Find where the given text appears and provide that cell's center as [X, Y] coordinate. 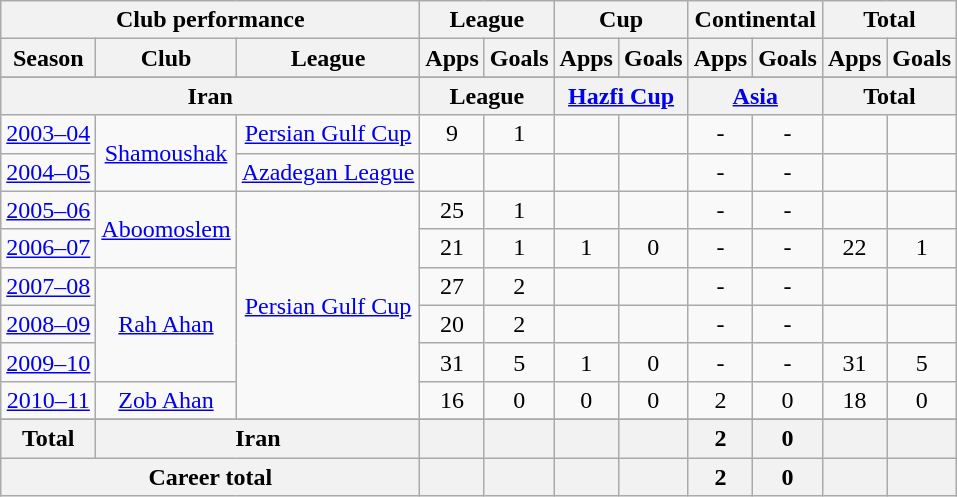
2004–05 [48, 172]
Rah Ahan [166, 324]
Cup [621, 20]
2006–07 [48, 248]
2007–08 [48, 286]
2003–04 [48, 134]
Azadegan League [328, 172]
2010–11 [48, 400]
Hazfi Cup [621, 96]
Season [48, 58]
Career total [210, 477]
Aboomoslem [166, 229]
2008–09 [48, 324]
Club performance [210, 20]
16 [452, 400]
27 [452, 286]
2005–06 [48, 210]
25 [452, 210]
Asia [755, 96]
Club [166, 58]
Continental [755, 20]
20 [452, 324]
Shamoushak [166, 153]
22 [854, 248]
9 [452, 134]
2009–10 [48, 362]
Zob Ahan [166, 400]
18 [854, 400]
21 [452, 248]
